Capture the cell that displays the provided text and extract its [x, y] central coordinate. 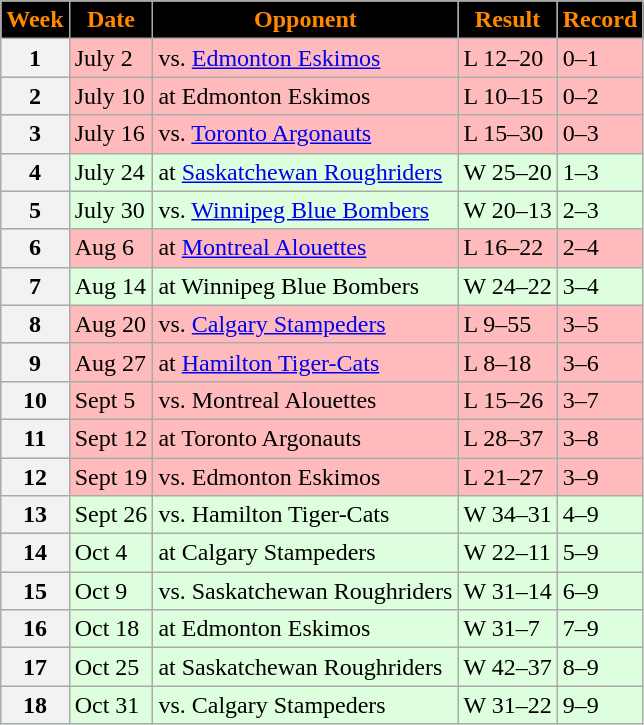
L 16–22 [508, 248]
3–5 [600, 324]
0–3 [600, 134]
L 28–37 [508, 438]
vs. Toronto Argonauts [306, 134]
Result [508, 20]
W 42–37 [508, 667]
9–9 [600, 705]
6–9 [600, 591]
2–4 [600, 248]
vs. Hamilton Tiger-Cats [306, 515]
6 [35, 248]
8 [35, 324]
Record [600, 20]
Sept 19 [111, 477]
W 31–7 [508, 629]
L 8–18 [508, 362]
5–9 [600, 553]
0–2 [600, 96]
Oct 9 [111, 591]
vs. Montreal Alouettes [306, 400]
July 2 [111, 58]
15 [35, 591]
July 16 [111, 134]
W 25–20 [508, 172]
Aug 6 [111, 248]
17 [35, 667]
3 [35, 134]
L 10–15 [508, 96]
9 [35, 362]
Oct 18 [111, 629]
12 [35, 477]
Week [35, 20]
at Montreal Alouettes [306, 248]
3–4 [600, 286]
W 34–31 [508, 515]
3–9 [600, 477]
Oct 4 [111, 553]
0–1 [600, 58]
3–6 [600, 362]
L 9–55 [508, 324]
14 [35, 553]
3–7 [600, 400]
4 [35, 172]
16 [35, 629]
at Calgary Stampeders [306, 553]
11 [35, 438]
3–8 [600, 438]
Aug 14 [111, 286]
July 24 [111, 172]
Opponent [306, 20]
4–9 [600, 515]
at Winnipeg Blue Bombers [306, 286]
L 21–27 [508, 477]
1–3 [600, 172]
7 [35, 286]
W 20–13 [508, 210]
Oct 31 [111, 705]
vs. Saskatchewan Roughriders [306, 591]
8–9 [600, 667]
July 30 [111, 210]
W 24–22 [508, 286]
at Toronto Argonauts [306, 438]
2–3 [600, 210]
Sept 26 [111, 515]
Sept 5 [111, 400]
L 12–20 [508, 58]
13 [35, 515]
5 [35, 210]
vs. Winnipeg Blue Bombers [306, 210]
L 15–26 [508, 400]
July 10 [111, 96]
10 [35, 400]
Date [111, 20]
Sept 12 [111, 438]
W 31–22 [508, 705]
1 [35, 58]
18 [35, 705]
Oct 25 [111, 667]
W 22–11 [508, 553]
7–9 [600, 629]
Aug 27 [111, 362]
Aug 20 [111, 324]
2 [35, 96]
W 31–14 [508, 591]
at Hamilton Tiger-Cats [306, 362]
L 15–30 [508, 134]
